From the cell containing the given text, extract its center point as [x, y] coordinate. 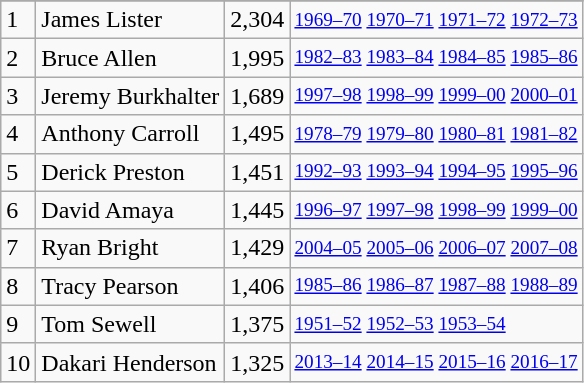
1,445 [258, 210]
1,451 [258, 172]
1997–98 1998–99 1999–00 2000–01 [436, 96]
1,689 [258, 96]
1,375 [258, 324]
1,995 [258, 58]
5 [18, 172]
1,406 [258, 286]
Anthony Carroll [130, 134]
7 [18, 248]
2013–14 2014–15 2015–16 2016–17 [436, 362]
4 [18, 134]
Jeremy Burkhalter [130, 96]
2,304 [258, 20]
Tom Sewell [130, 324]
Tracy Pearson [130, 286]
1 [18, 20]
8 [18, 286]
6 [18, 210]
James Lister [130, 20]
1996–97 1997–98 1998–99 1999–00 [436, 210]
10 [18, 362]
1985–86 1986–87 1987–88 1988–89 [436, 286]
1969–70 1970–71 1971–72 1972–73 [436, 20]
1,429 [258, 248]
3 [18, 96]
9 [18, 324]
Ryan Bright [130, 248]
2 [18, 58]
Dakari Henderson [130, 362]
Bruce Allen [130, 58]
David Amaya [130, 210]
1982–83 1983–84 1984–85 1985–86 [436, 58]
1951–52 1952–53 1953–54 [436, 324]
1978–79 1979–80 1980–81 1981–82 [436, 134]
1,325 [258, 362]
Derick Preston [130, 172]
1,495 [258, 134]
2004–05 2005–06 2006–07 2007–08 [436, 248]
1992–93 1993–94 1994–95 1995–96 [436, 172]
